From the cell containing the given text, extract its center point as [x, y] coordinate. 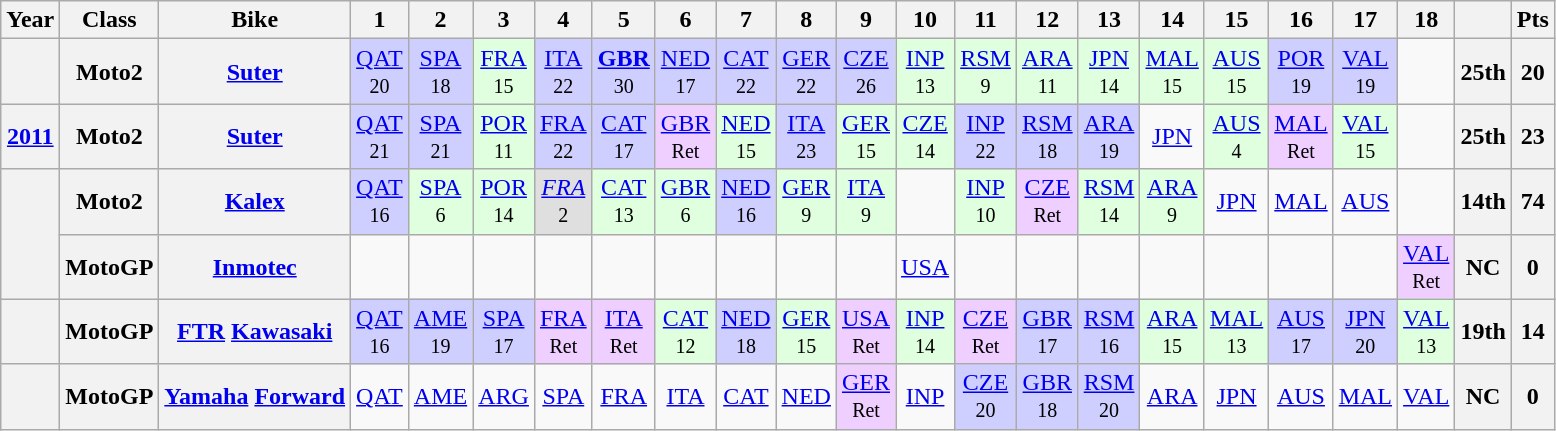
GER22 [806, 72]
INP14 [926, 332]
INP [926, 396]
RSM20 [1109, 396]
CAT12 [685, 332]
23 [1532, 136]
USARet [866, 332]
5 [624, 20]
GERRet [866, 396]
11 [986, 20]
FTR Kawasaki [255, 332]
FRARet [563, 332]
VALRet [1426, 266]
20 [1532, 72]
ARA9 [1172, 202]
13 [1109, 20]
POR19 [1301, 72]
AME [440, 396]
AUS4 [1236, 136]
SPA17 [504, 332]
SPA6 [440, 202]
VAL13 [1426, 332]
JPN14 [1109, 72]
MALRet [1301, 136]
ITARet [624, 332]
MAL13 [1236, 332]
RSM16 [1109, 332]
3 [504, 20]
17 [1365, 20]
FRA [624, 396]
CZE14 [926, 136]
NED16 [746, 202]
QAT20 [380, 72]
AUS17 [1301, 332]
Bike [255, 20]
MAL15 [1172, 72]
ITA22 [563, 72]
NED18 [746, 332]
1 [380, 20]
18 [1426, 20]
RSM18 [1047, 136]
GBR18 [1047, 396]
16 [1301, 20]
USA [926, 266]
VAL [1426, 396]
Yamaha Forward [255, 396]
VAL15 [1365, 136]
AUS15 [1236, 72]
QAT [380, 396]
6 [685, 20]
POR11 [504, 136]
AME19 [440, 332]
FRA15 [504, 72]
SPA21 [440, 136]
JPN20 [1365, 332]
GBR30 [624, 72]
GBR6 [685, 202]
CZE20 [986, 396]
INP13 [926, 72]
RSM9 [986, 72]
Year [30, 20]
POR14 [504, 202]
Kalex [255, 202]
VAL19 [1365, 72]
GBR17 [1047, 332]
2011 [30, 136]
GER9 [806, 202]
GBRRet [685, 136]
SPA18 [440, 72]
12 [1047, 20]
ARA15 [1172, 332]
INP10 [986, 202]
Pts [1532, 20]
Inmotec [255, 266]
4 [563, 20]
19th [1483, 332]
15 [1236, 20]
NED15 [746, 136]
2 [440, 20]
FRA22 [563, 136]
RSM14 [1109, 202]
INP22 [986, 136]
SPA [563, 396]
7 [746, 20]
CAT22 [746, 72]
Class [110, 20]
CAT17 [624, 136]
ITA [685, 396]
CAT [746, 396]
ARA [1172, 396]
FRA2 [563, 202]
ARA11 [1047, 72]
14th [1483, 202]
CAT13 [624, 202]
10 [926, 20]
8 [806, 20]
ITA9 [866, 202]
QAT21 [380, 136]
ARA19 [1109, 136]
NED17 [685, 72]
NED [806, 396]
74 [1532, 202]
CZE26 [866, 72]
ARG [504, 396]
9 [866, 20]
ITA23 [806, 136]
